Find where the given text appears and provide that cell's center as (x, y) coordinate. 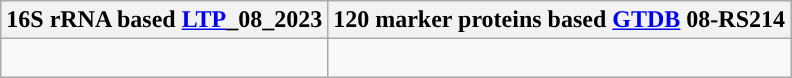
120 marker proteins based GTDB 08-RS214 (560, 20)
16S rRNA based LTP_08_2023 (164, 20)
